Pinpoint the cell where the given text exists, returning its [x, y] midpoint coordinate. 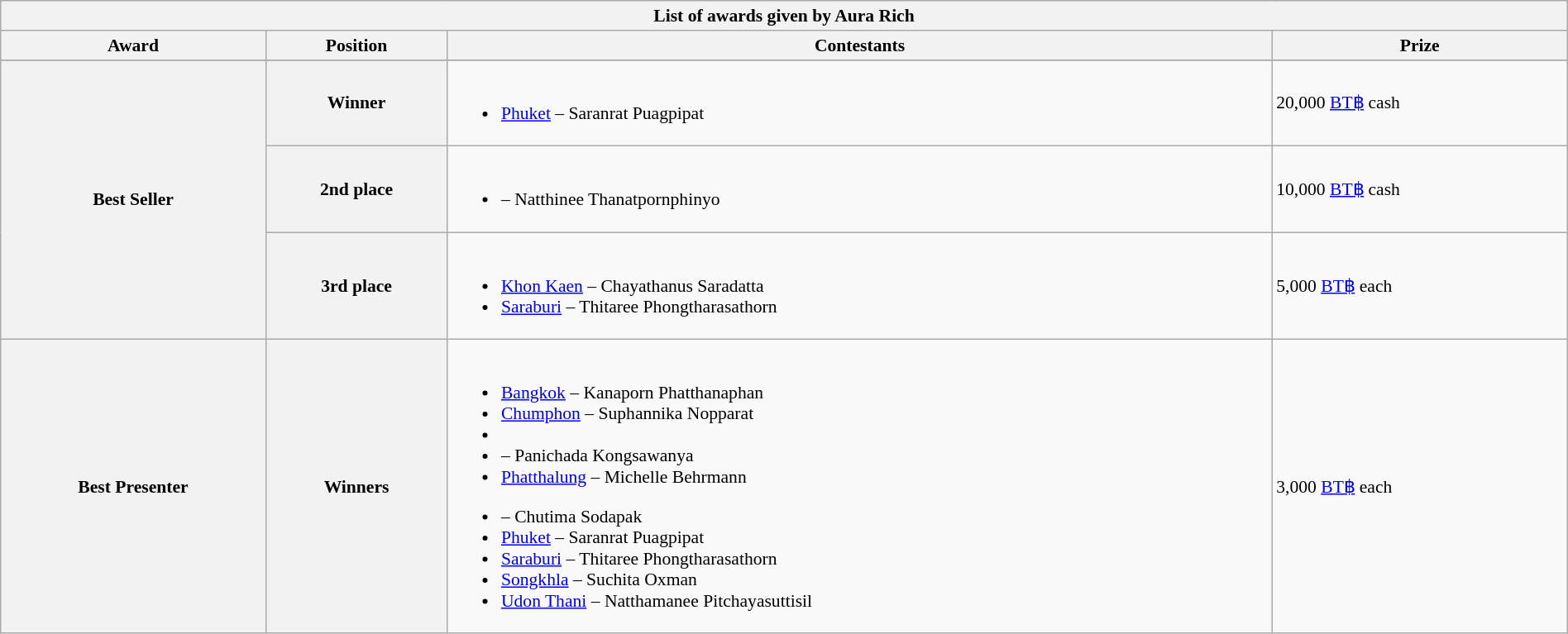
3rd place [356, 286]
10,000 BT฿ cash [1419, 189]
Award [133, 45]
5,000 BT฿ each [1419, 286]
Winners [356, 486]
Khon Kaen – Chayathanus SaradattaSaraburi – Thitaree Phongtharasathorn [860, 286]
Position [356, 45]
20,000 BT฿ cash [1419, 102]
List of awards given by Aura Rich [784, 16]
Phuket – Saranrat Puagpipat [860, 102]
Best Presenter [133, 486]
Best Seller [133, 199]
Prize [1419, 45]
– Natthinee Thanatpornphinyo [860, 189]
Winner [356, 102]
3,000 BT฿ each [1419, 486]
Contestants [860, 45]
2nd place [356, 189]
